Detect which cell encompasses the target text, then output its (x, y) center coordinate. 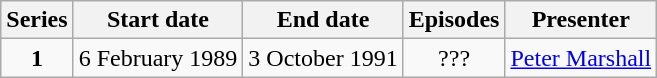
Series (37, 20)
End date (323, 20)
Start date (158, 20)
Presenter (581, 20)
6 February 1989 (158, 58)
Peter Marshall (581, 58)
Episodes (454, 20)
3 October 1991 (323, 58)
??? (454, 58)
1 (37, 58)
